Search for the cell housing the specified text and yield its (X, Y) center coordinate. 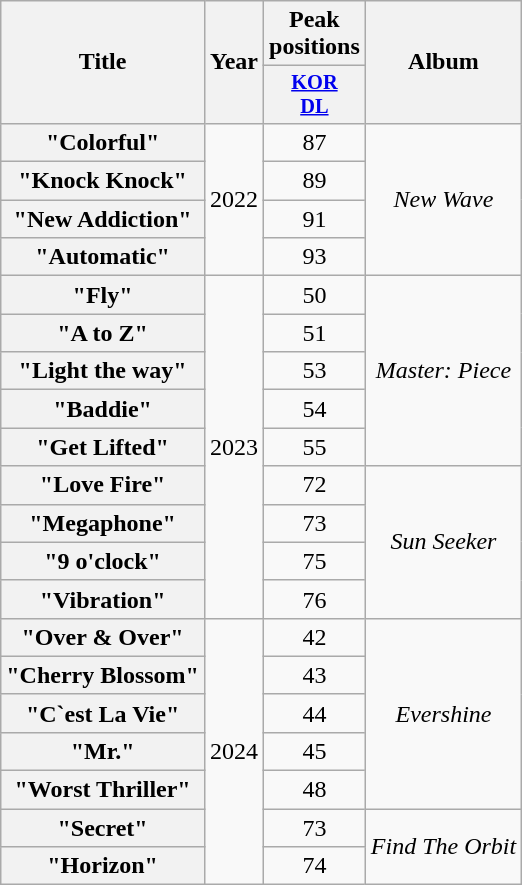
"Megaphone" (103, 523)
Sun Seeker (443, 542)
Peak positions (315, 34)
42 (315, 637)
"Colorful" (103, 142)
43 (315, 675)
"Get Lifted" (103, 447)
"Horizon" (103, 866)
"Baddie" (103, 409)
74 (315, 866)
"Light the way" (103, 371)
87 (315, 142)
2024 (234, 751)
72 (315, 485)
"Automatic" (103, 257)
89 (315, 181)
51 (315, 333)
New Wave (443, 199)
Find The Orbit (443, 847)
"Worst Thriller" (103, 790)
"A to Z" (103, 333)
Year (234, 62)
"C`est La Vie" (103, 713)
"Fly" (103, 295)
55 (315, 447)
76 (315, 599)
Evershine (443, 713)
93 (315, 257)
54 (315, 409)
"Cherry Blossom" (103, 675)
Master: Piece (443, 371)
48 (315, 790)
"Secret" (103, 828)
"Mr." (103, 751)
91 (315, 219)
44 (315, 713)
"Over & Over" (103, 637)
"Love Fire" (103, 485)
"9 o'clock" (103, 561)
"New Addiction" (103, 219)
50 (315, 295)
Album (443, 62)
75 (315, 561)
"Vibration" (103, 599)
45 (315, 751)
Title (103, 62)
2022 (234, 199)
53 (315, 371)
"Knock Knock" (103, 181)
2023 (234, 448)
KORDL (315, 95)
